Extract the (x, y) coordinate from the center of the cell holding the provided text.  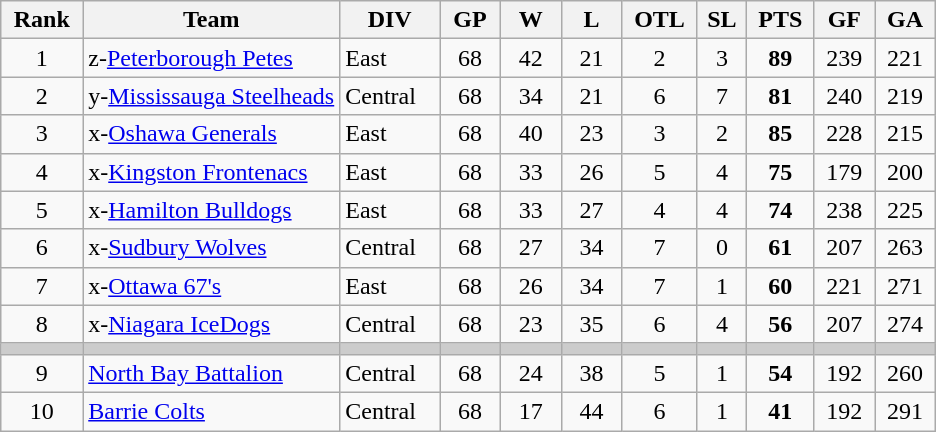
89 (780, 58)
260 (906, 373)
42 (530, 58)
9 (42, 373)
81 (780, 96)
Rank (42, 20)
263 (906, 248)
10 (42, 411)
291 (906, 411)
SL (722, 20)
z-Peterborough Petes (212, 58)
0 (722, 248)
74 (780, 210)
61 (780, 248)
W (530, 20)
219 (906, 96)
179 (844, 172)
x-Kingston Frontenacs (212, 172)
41 (780, 411)
75 (780, 172)
238 (844, 210)
271 (906, 286)
44 (592, 411)
L (592, 20)
54 (780, 373)
239 (844, 58)
274 (906, 324)
24 (530, 373)
240 (844, 96)
GF (844, 20)
85 (780, 134)
GA (906, 20)
Team (212, 20)
Barrie Colts (212, 411)
x-Hamilton Bulldogs (212, 210)
8 (42, 324)
17 (530, 411)
x-Sudbury Wolves (212, 248)
x-Niagara IceDogs (212, 324)
x-Ottawa 67's (212, 286)
North Bay Battalion (212, 373)
56 (780, 324)
PTS (780, 20)
y-Mississauga Steelheads (212, 96)
215 (906, 134)
225 (906, 210)
GP (470, 20)
60 (780, 286)
200 (906, 172)
x-Oshawa Generals (212, 134)
35 (592, 324)
40 (530, 134)
38 (592, 373)
DIV (390, 20)
OTL (660, 20)
228 (844, 134)
